Pinpoint the cell where the given text exists, returning its (X, Y) midpoint coordinate. 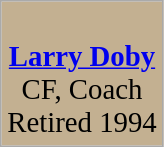
Larry DobyCF, CoachRetired 1994 (82, 74)
